Return (x, y) of the center of cell containing provided text 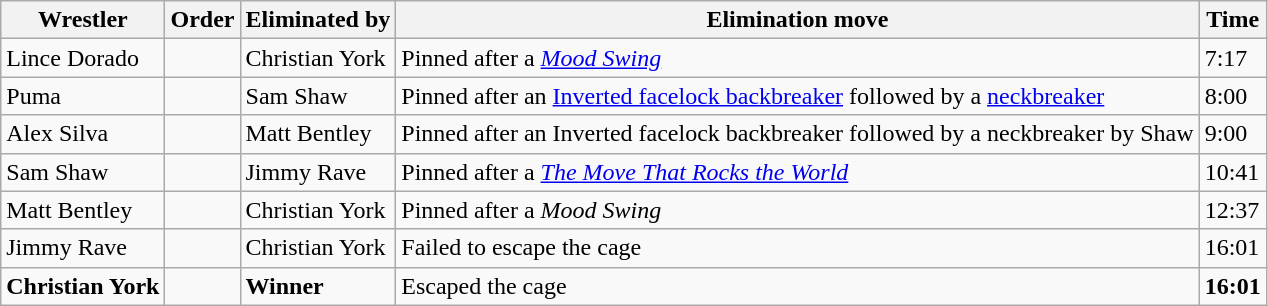
Winner (318, 286)
Wrestler (83, 20)
Order (202, 20)
Time (1232, 20)
8:00 (1232, 96)
Alex Silva (83, 134)
9:00 (1232, 134)
10:41 (1232, 172)
7:17 (1232, 58)
Elimination move (798, 20)
Pinned after a The Move That Rocks the World (798, 172)
12:37 (1232, 210)
Eliminated by (318, 20)
Pinned after an Inverted facelock backbreaker followed by a neckbreaker by Shaw (798, 134)
Lince Dorado (83, 58)
Failed to escape the cage (798, 248)
Pinned after an Inverted facelock backbreaker followed by a neckbreaker (798, 96)
Puma (83, 96)
Escaped the cage (798, 286)
